Locate the cell with the specified text and output its (x, y) center coordinate. 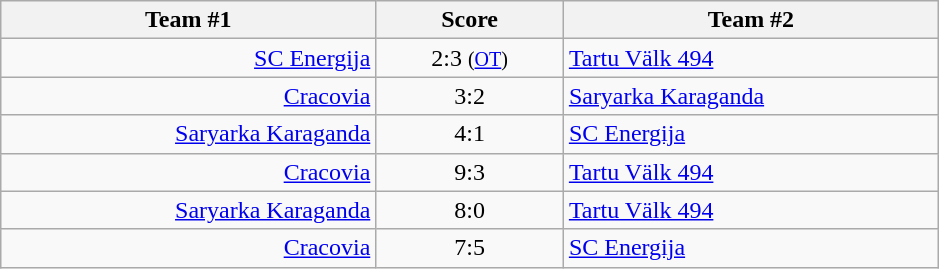
3:2 (470, 96)
8:0 (470, 210)
9:3 (470, 172)
Team #1 (188, 20)
Team #2 (750, 20)
Score (470, 20)
7:5 (470, 248)
2:3 (OT) (470, 58)
4:1 (470, 134)
